Search for the cell housing the specified text and yield its [x, y] center coordinate. 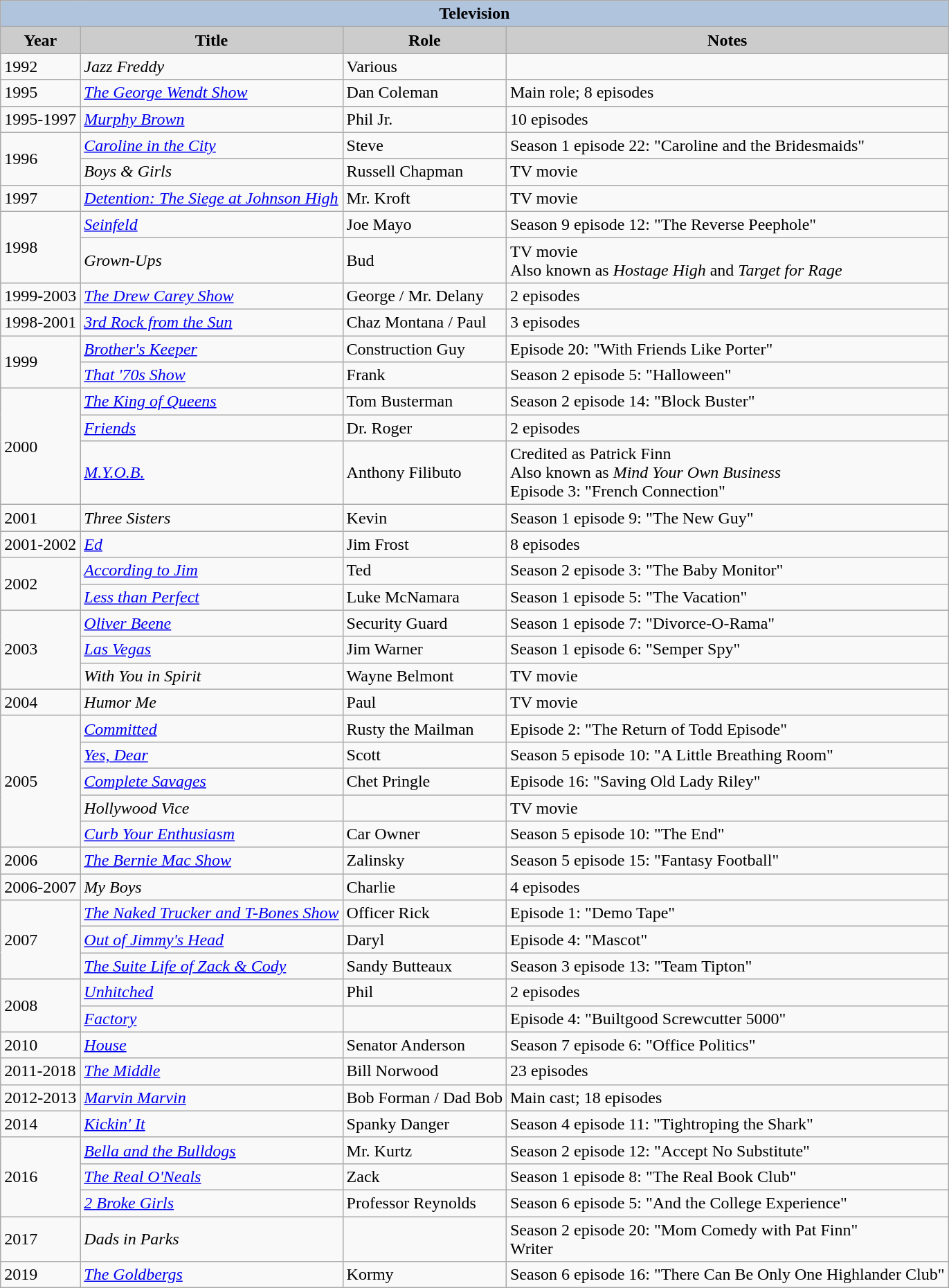
George / Mr. Delany [424, 296]
Friends [212, 428]
Role [424, 40]
Unhitched [212, 992]
Episode 20: "With Friends Like Porter" [727, 348]
Main cast; 18 episodes [727, 1098]
2003 [40, 650]
2007 [40, 940]
Main role; 8 episodes [727, 93]
Television [475, 14]
Dr. Roger [424, 428]
Murphy Brown [212, 119]
Zack [424, 1177]
2000 [40, 447]
Credited as Patrick Finn Also known as Mind Your Own Business Episode 3: "French Connection" [727, 473]
1995-1997 [40, 119]
1998 [40, 247]
Episode 4: "Mascot" [727, 940]
Steve [424, 145]
2002 [40, 584]
Seinfeld [212, 224]
That '70s Show [212, 375]
Joe Mayo [424, 224]
The Suite Life of Zack & Cody [212, 966]
Complete Savages [212, 781]
Las Vegas [212, 650]
Phil Jr. [424, 119]
Detention: The Siege at Johnson High [212, 198]
Out of Jimmy's Head [212, 940]
2005 [40, 781]
1995 [40, 93]
Paul [424, 702]
Season 6 episode 5: "And the College Experience" [727, 1203]
2001 [40, 518]
2010 [40, 1045]
The King of Queens [212, 402]
Zalinsky [424, 861]
Notes [727, 40]
Season 2 episode 20: "Mom Comedy with Pat Finn" Writer [727, 1238]
Season 9 episode 12: "The Reverse Peephole" [727, 224]
Charlie [424, 887]
Episode 1: "Demo Tape" [727, 913]
Season 6 episode 16: "There Can Be Only One Highlander Club" [727, 1275]
Frank [424, 375]
Scott [424, 755]
Season 2 episode 5: "Halloween" [727, 375]
Season 1 episode 6: "Semper Spy" [727, 650]
Season 2 episode 3: "The Baby Monitor" [727, 571]
Factory [212, 1019]
Episode 4: "Builtgood Screwcutter 5000" [727, 1019]
1997 [40, 198]
Season 5 episode 15: "Fantasy Football" [727, 861]
Construction Guy [424, 348]
Season 1 episode 8: "The Real Book Club" [727, 1177]
Boys & Girls [212, 172]
Caroline in the City [212, 145]
Anthony Filibuto [424, 473]
2006 [40, 861]
Curb Your Enthusiasm [212, 834]
Season 1 episode 9: "The New Guy" [727, 518]
1996 [40, 159]
Season 5 episode 10: "A Little Breathing Room" [727, 755]
Jim Frost [424, 544]
Dan Coleman [424, 93]
The Middle [212, 1071]
Episode 2: "The Return of Todd Episode" [727, 728]
Rusty the Mailman [424, 728]
The Real O'Neals [212, 1177]
Wayne Belmont [424, 676]
23 episodes [727, 1071]
3 episodes [727, 322]
Season 2 episode 12: "Accept No Substitute" [727, 1150]
Professor Reynolds [424, 1203]
Various [424, 66]
Committed [212, 728]
The George Wendt Show [212, 93]
Ed [212, 544]
2014 [40, 1124]
10 episodes [727, 119]
1999 [40, 361]
Title [212, 40]
The Bernie Mac Show [212, 861]
Brother's Keeper [212, 348]
Less than Perfect [212, 597]
Bella and the Bulldogs [212, 1150]
Car Owner [424, 834]
Security Guard [424, 623]
Hollywood Vice [212, 808]
8 episodes [727, 544]
Dads in Parks [212, 1238]
Season 7 episode 6: "Office Politics" [727, 1045]
Ted [424, 571]
Season 2 episode 14: "Block Buster" [727, 402]
Year [40, 40]
Kevin [424, 518]
Spanky Danger [424, 1124]
Season 1 episode 5: "The Vacation" [727, 597]
Marvin Marvin [212, 1098]
Chet Pringle [424, 781]
2016 [40, 1177]
Kickin' It [212, 1124]
Bill Norwood [424, 1071]
The Goldbergs [212, 1275]
4 episodes [727, 887]
2004 [40, 702]
Chaz Montana / Paul [424, 322]
3rd Rock from the Sun [212, 322]
M.Y.O.B. [212, 473]
Bob Forman / Dad Bob [424, 1098]
Bud [424, 260]
2001-2002 [40, 544]
Russell Chapman [424, 172]
Humor Me [212, 702]
Episode 16: "Saving Old Lady Riley" [727, 781]
The Naked Trucker and T-Bones Show [212, 913]
Daryl [424, 940]
Luke McNamara [424, 597]
2006-2007 [40, 887]
Season 4 episode 11: "Tightroping the Shark" [727, 1124]
TV movie Also known as Hostage High and Target for Rage [727, 260]
The Drew Carey Show [212, 296]
2012-2013 [40, 1098]
Season 1 episode 7: "Divorce-O-Rama" [727, 623]
Senator Anderson [424, 1045]
Officer Rick [424, 913]
2019 [40, 1275]
Yes, Dear [212, 755]
My Boys [212, 887]
Season 3 episode 13: "Team Tipton" [727, 966]
1992 [40, 66]
Kormy [424, 1275]
1999-2003 [40, 296]
House [212, 1045]
Season 1 episode 22: "Caroline and the Bridesmaids" [727, 145]
Grown-Ups [212, 260]
2017 [40, 1238]
Mr. Kurtz [424, 1150]
2011-2018 [40, 1071]
Sandy Butteaux [424, 966]
Tom Busterman [424, 402]
Oliver Beene [212, 623]
Jazz Freddy [212, 66]
2008 [40, 1005]
Mr. Kroft [424, 198]
According to Jim [212, 571]
1998-2001 [40, 322]
Jim Warner [424, 650]
With You in Spirit [212, 676]
2 Broke Girls [212, 1203]
Three Sisters [212, 518]
Phil [424, 992]
Season 5 episode 10: "The End" [727, 834]
